Detect which cell encompasses the target text, then output its (x, y) center coordinate. 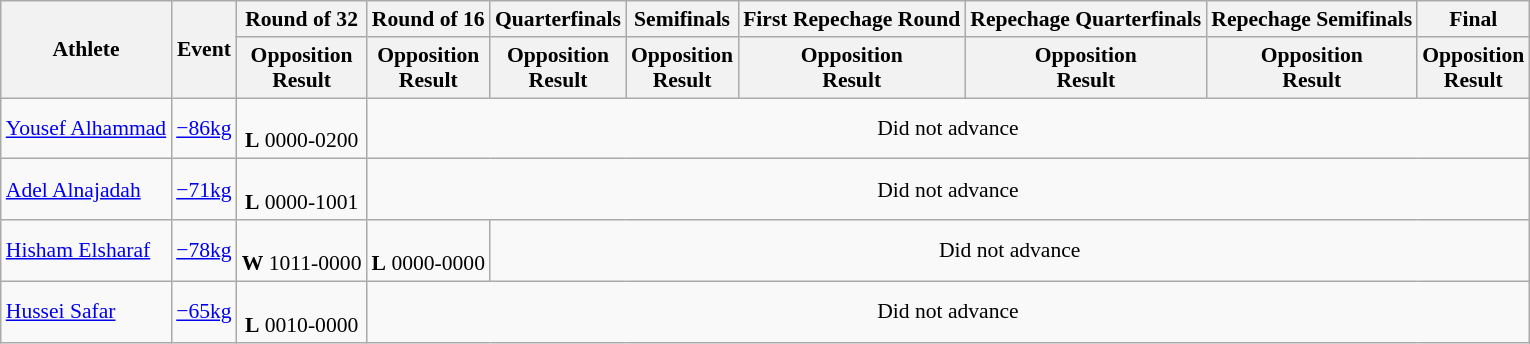
Round of 32 (302, 19)
Repechage Semifinals (1312, 19)
L 0000-0000 (428, 250)
Hisham Elsharaf (86, 250)
Semifinals (682, 19)
Repechage Quarterfinals (1086, 19)
L 0000-0200 (302, 128)
Round of 16 (428, 19)
−65kg (204, 312)
Yousef Alhammad (86, 128)
−86kg (204, 128)
Adel Alnajadah (86, 190)
L 0000-1001 (302, 190)
Final (1473, 19)
−78kg (204, 250)
−71kg (204, 190)
Hussei Safar (86, 312)
L 0010-0000 (302, 312)
Quarterfinals (558, 19)
Event (204, 50)
Athlete (86, 50)
First Repechage Round (852, 19)
W 1011-0000 (302, 250)
